Find where the given text appears and provide that cell's center as (x, y) coordinate. 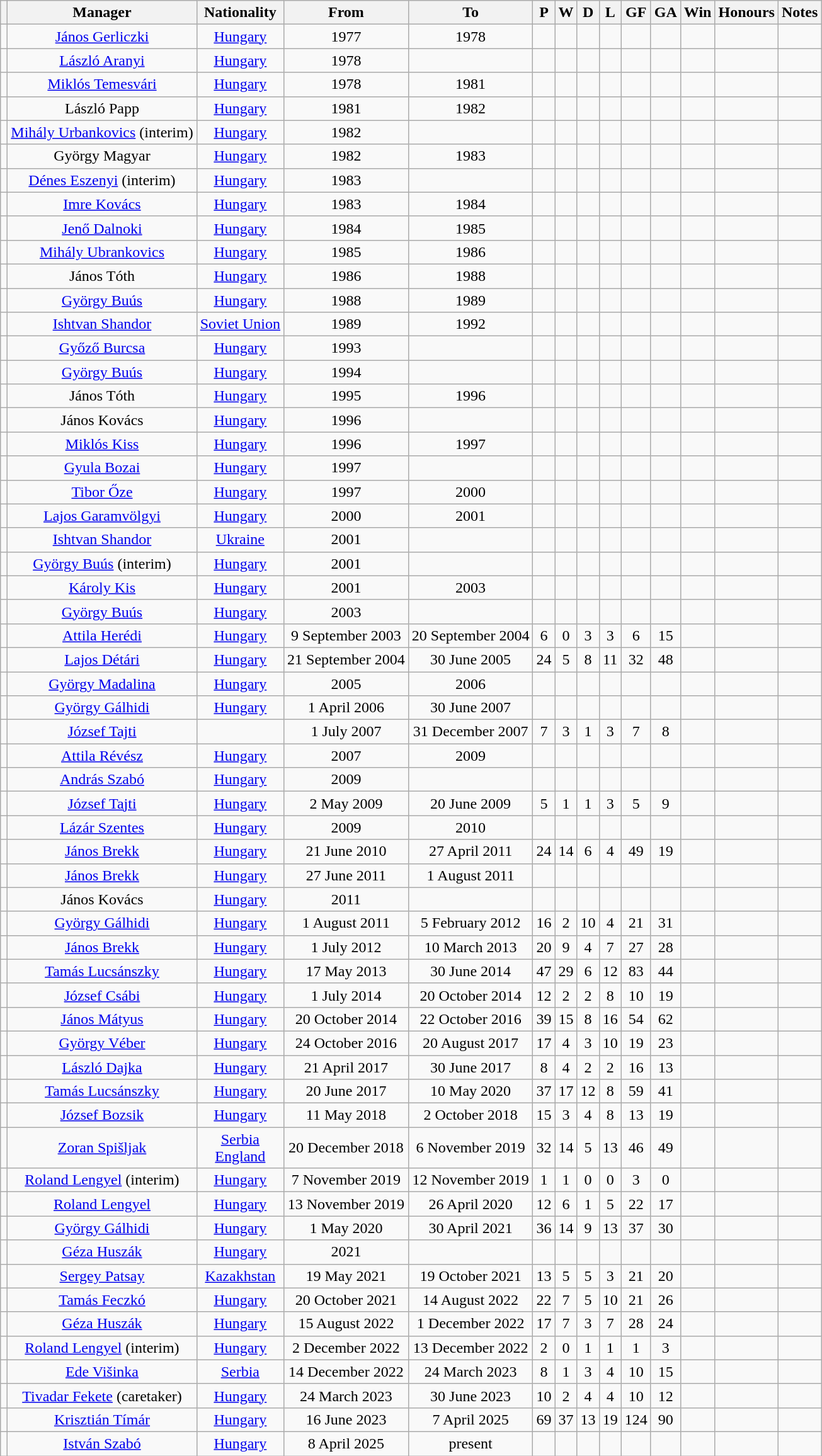
30 June 2005 (471, 659)
39 (544, 1019)
62 (665, 1019)
2007 (346, 756)
30 June 2023 (471, 1396)
Sergey Patsay (102, 1276)
14 August 2022 (471, 1300)
26 April 2020 (471, 1204)
1994 (346, 372)
30 (665, 1228)
31 December 2007 (471, 732)
31 (665, 923)
21 June 2010 (346, 851)
10 May 2020 (471, 1091)
Zoran Spišljak (102, 1147)
GA (665, 13)
2 May 2009 (346, 804)
7 April 2025 (471, 1419)
Jenő Dalnoki (102, 228)
W (566, 13)
27 April 2011 (471, 851)
Imre Kovács (102, 204)
8 April 2025 (346, 1443)
László Aranyi (102, 60)
Gyula Bozai (102, 468)
Dénes Eszenyi (interim) (102, 180)
10 March 2013 (471, 947)
Miklós Temesvári (102, 84)
present (471, 1443)
To (471, 13)
Tamás Feczkó (102, 1300)
Manager (102, 13)
13 November 2019 (346, 1204)
Tivadar Fekete (caretaker) (102, 1396)
Lajos Détári (102, 659)
Win (698, 13)
1 July 2007 (346, 732)
15 August 2022 (346, 1324)
48 (665, 659)
20 June 2017 (346, 1091)
Ede Višinka (102, 1372)
7 November 2019 (346, 1180)
Serbia England (240, 1147)
14 December 2022 (346, 1372)
János Gerliczki (102, 37)
1 July 2014 (346, 995)
27 June 2011 (346, 875)
GF (636, 13)
Károly Kis (102, 588)
20 October 2021 (346, 1300)
1 May 2020 (346, 1228)
1 December 2022 (471, 1324)
1995 (346, 396)
21 April 2017 (346, 1067)
90 (665, 1419)
2010 (471, 828)
Miklós Kiss (102, 444)
Lajos Garamvölgyi (102, 516)
27 (636, 947)
1977 (346, 37)
György Madalina (102, 683)
Attila Révész (102, 756)
12 November 2019 (471, 1180)
19 May 2021 (346, 1276)
13 December 2022 (471, 1348)
30 June 2007 (471, 708)
36 (544, 1228)
124 (636, 1419)
1992 (471, 324)
20 December 2018 (346, 1147)
2 December 2022 (346, 1348)
69 (544, 1419)
Győző Burcsa (102, 348)
19 October 2021 (471, 1276)
Soviet Union (240, 324)
2011 (346, 899)
44 (665, 971)
L (610, 13)
2 October 2018 (471, 1115)
László Dajka (102, 1067)
Roland Lengyel (102, 1204)
László Papp (102, 108)
György Buús (interim) (102, 564)
Serbia (240, 1372)
József Csábi (102, 995)
Nationality (240, 13)
20 September 2004 (471, 635)
Ukraine (240, 540)
54 (636, 1019)
22 October 2016 (471, 1019)
András Szabó (102, 780)
41 (665, 1091)
György Véber (102, 1043)
Notes (799, 13)
1 July 2012 (346, 947)
30 June 2017 (471, 1067)
Mihály Ubrankovics (102, 252)
30 June 2014 (471, 971)
59 (636, 1091)
Krisztián Tímár (102, 1419)
Honours (746, 13)
24 October 2016 (346, 1043)
29 (566, 971)
2006 (471, 683)
György Magyar (102, 156)
5 February 2012 (471, 923)
István Szabó (102, 1443)
2005 (346, 683)
Lázár Szentes (102, 828)
Kazakhstan (240, 1276)
21 September 2004 (346, 659)
26 (665, 1300)
János Mátyus (102, 1019)
46 (636, 1147)
From (346, 13)
47 (544, 971)
Tibor Őze (102, 492)
1 April 2006 (346, 708)
2021 (346, 1252)
József Bozsik (102, 1115)
20 June 2009 (471, 804)
11 (610, 659)
9 September 2003 (346, 635)
30 April 2021 (471, 1228)
6 November 2019 (471, 1147)
16 June 2023 (346, 1419)
11 May 2018 (346, 1115)
Mihály Urbankovics (interim) (102, 132)
D (588, 13)
P (544, 13)
17 May 2013 (346, 971)
83 (636, 971)
1993 (346, 348)
Attila Herédi (102, 635)
20 August 2017 (471, 1043)
23 (665, 1043)
